Locate the cell with the specified text and output its (X, Y) center coordinate. 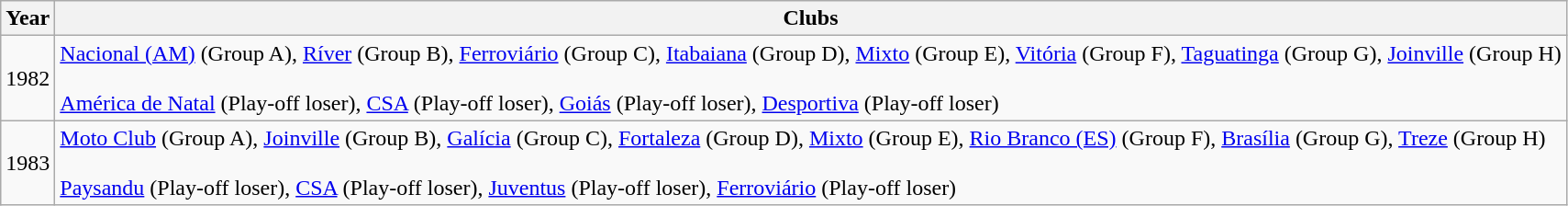
1983 (28, 163)
1982 (28, 78)
Clubs (811, 18)
Year (28, 18)
